Identify which cell holds the provided text, then report its [x, y] central coordinate. 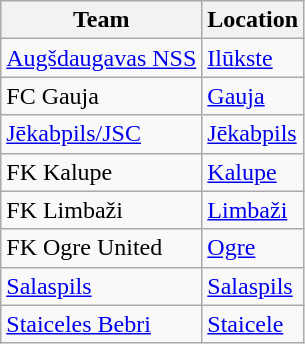
Ogre [253, 248]
FC Gauja [102, 96]
FK Ogre United [102, 248]
Staicele [253, 324]
Jēkabpils/JSC [102, 134]
Gauja [253, 96]
Kalupe [253, 172]
Jēkabpils [253, 134]
Location [253, 20]
FK Kalupe [102, 172]
Team [102, 20]
Staiceles Bebri [102, 324]
Limbaži [253, 210]
FK Limbaži [102, 210]
Ilūkste [253, 58]
Augšdaugavas NSS [102, 58]
